Provide the (x, y) coordinate of the cell's center where the given text is located.  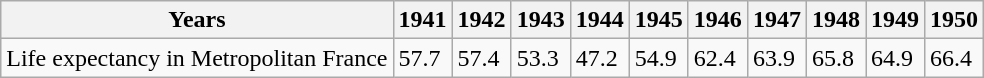
1947 (776, 20)
65.8 (836, 58)
57.7 (422, 58)
Life expectancy in Metropolitan France (197, 58)
63.9 (776, 58)
1943 (540, 20)
53.3 (540, 58)
1944 (600, 20)
47.2 (600, 58)
54.9 (658, 58)
1945 (658, 20)
1946 (718, 20)
66.4 (954, 58)
1948 (836, 20)
1949 (896, 20)
64.9 (896, 58)
Years (197, 20)
57.4 (482, 58)
1942 (482, 20)
1950 (954, 20)
1941 (422, 20)
62.4 (718, 58)
